Pinpoint the cell where the given text exists, returning its [X, Y] midpoint coordinate. 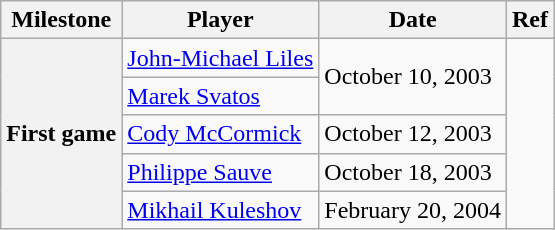
February 20, 2004 [413, 210]
October 10, 2003 [413, 77]
October 12, 2003 [413, 134]
Milestone [62, 20]
Date [413, 20]
Ref [530, 20]
First game [62, 134]
Marek Svatos [220, 96]
Cody McCormick [220, 134]
October 18, 2003 [413, 172]
Player [220, 20]
John-Michael Liles [220, 58]
Philippe Sauve [220, 172]
Mikhail Kuleshov [220, 210]
